Return [X, Y] of the center of cell containing provided text 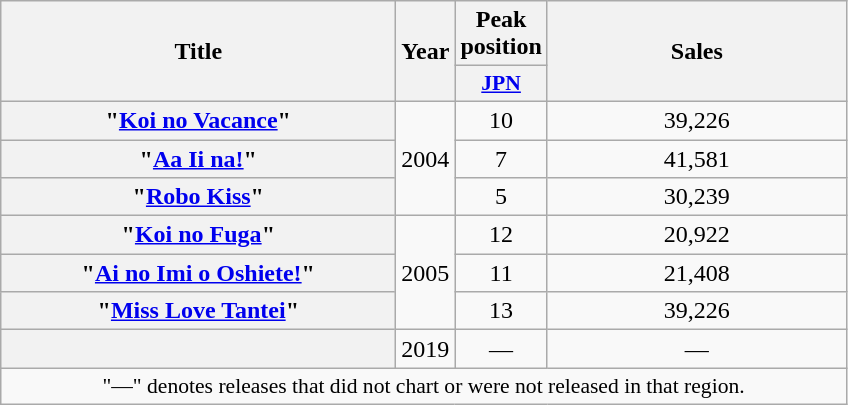
Year [426, 52]
13 [501, 311]
"Miss Love Tantei" [198, 311]
7 [501, 159]
"—" denotes releases that did not chart or were not released in that region. [424, 386]
"Robo Kiss" [198, 197]
20,922 [696, 235]
JPN [501, 84]
11 [501, 273]
30,239 [696, 197]
Title [198, 52]
41,581 [696, 159]
"Aa Ii na!" [198, 159]
2019 [426, 349]
2004 [426, 158]
"Koi no Fuga" [198, 235]
2005 [426, 273]
"Ai no Imi o Oshiete!" [198, 273]
21,408 [696, 273]
12 [501, 235]
"Koi no Vacance" [198, 120]
Peak position [501, 34]
Sales [696, 52]
10 [501, 120]
5 [501, 197]
